Provide the [X, Y] coordinate of the cell's center where the given text is located.  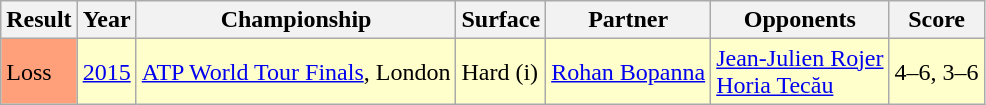
Hard (i) [501, 72]
Loss [39, 72]
Year [106, 20]
Championship [296, 20]
Score [936, 20]
ATP World Tour Finals, London [296, 72]
Rohan Bopanna [628, 72]
Result [39, 20]
Partner [628, 20]
Opponents [800, 20]
Jean-Julien Rojer Horia Tecău [800, 72]
4–6, 3–6 [936, 72]
Surface [501, 20]
2015 [106, 72]
